Identify which cell holds the provided text, then report its (x, y) central coordinate. 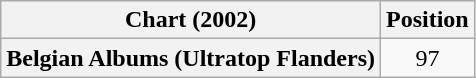
Position (428, 20)
97 (428, 58)
Belgian Albums (Ultratop Flanders) (191, 58)
Chart (2002) (191, 20)
